Find where the given text appears and provide that cell's center as (x, y) coordinate. 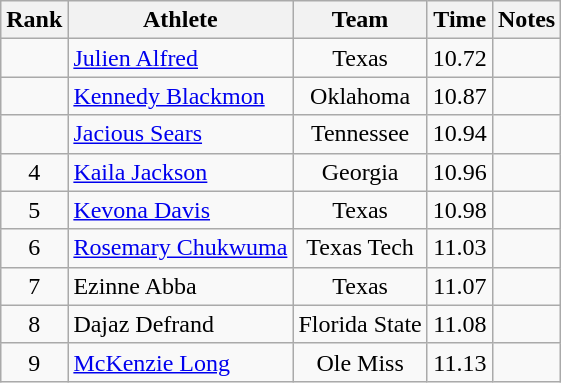
Oklahoma (360, 96)
Rank (34, 20)
11.07 (460, 286)
10.94 (460, 134)
10.98 (460, 210)
Kennedy Blackmon (180, 96)
Dajaz Defrand (180, 324)
11.13 (460, 362)
Kaila Jackson (180, 172)
Julien Alfred (180, 58)
Ole Miss (360, 362)
11.03 (460, 248)
Ezinne Abba (180, 286)
10.87 (460, 96)
10.72 (460, 58)
6 (34, 248)
5 (34, 210)
Athlete (180, 20)
Georgia (360, 172)
7 (34, 286)
McKenzie Long (180, 362)
10.96 (460, 172)
8 (34, 324)
Tennessee (360, 134)
Jacious Sears (180, 134)
4 (34, 172)
11.08 (460, 324)
Notes (526, 20)
Texas Tech (360, 248)
Kevona Davis (180, 210)
Florida State (360, 324)
9 (34, 362)
Team (360, 20)
Time (460, 20)
Rosemary Chukwuma (180, 248)
